Pinpoint the cell where the given text exists, returning its [x, y] midpoint coordinate. 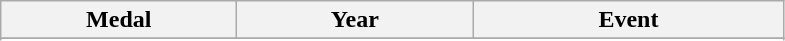
Year [355, 20]
Event [628, 20]
Medal [119, 20]
